Pinpoint the cell where the given text exists, returning its [x, y] midpoint coordinate. 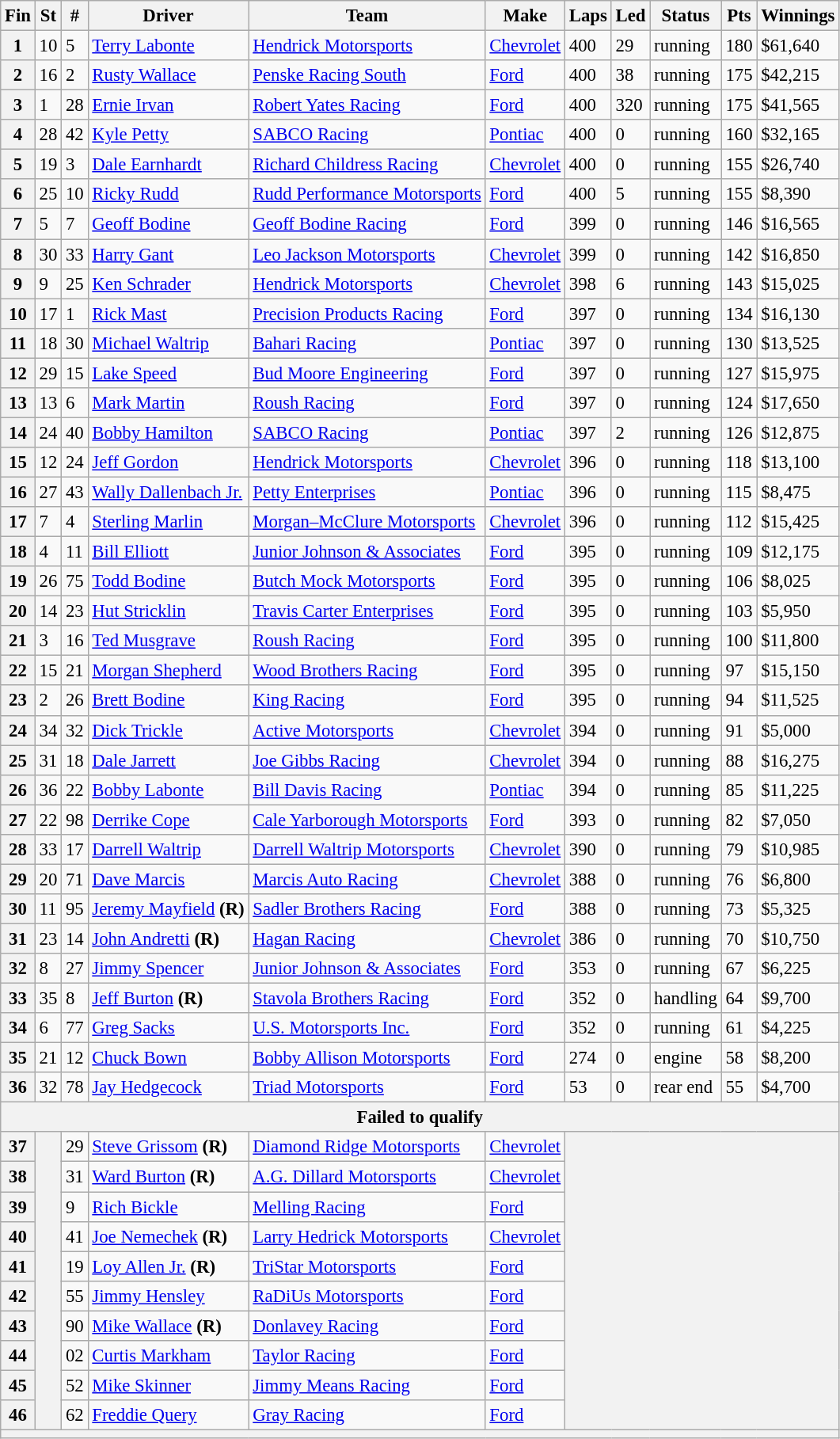
Jeremy Mayfield (R) [168, 909]
St [48, 16]
274 [587, 1058]
$11,525 [798, 701]
John Andretti (R) [168, 938]
$15,150 [798, 671]
$26,740 [798, 165]
78 [74, 1087]
Melling Racing [367, 1207]
393 [587, 820]
Rusty Wallace [168, 75]
Hagan Racing [367, 938]
Marcis Auto Racing [367, 879]
Bobby Labonte [168, 790]
$10,985 [798, 850]
U.S. Motorsports Inc. [367, 1028]
Sadler Brothers Racing [367, 909]
Dale Earnhardt [168, 165]
Rick Mast [168, 314]
58 [739, 1058]
Larry Hedrick Motorsports [367, 1236]
Rich Bickle [168, 1207]
Mike Skinner [168, 1385]
Brett Bodine [168, 701]
Ted Musgrave [168, 641]
$16,565 [798, 224]
130 [739, 343]
$16,130 [798, 314]
Led [630, 16]
126 [739, 432]
61 [739, 1028]
Failed to qualify [420, 1117]
Driver [168, 16]
67 [739, 969]
103 [739, 611]
353 [587, 969]
Joe Gibbs Racing [367, 760]
37 [18, 1148]
Mike Wallace (R) [168, 1326]
Leo Jackson Motorsports [367, 254]
$12,875 [798, 432]
73 [739, 909]
Taylor Racing [367, 1356]
Derrike Cope [168, 820]
$8,200 [798, 1058]
A.G. Dillard Motorsports [367, 1177]
Ken Schrader [168, 284]
Chuck Bown [168, 1058]
106 [739, 581]
53 [587, 1087]
Darrell Waltrip [168, 850]
$12,175 [798, 552]
02 [74, 1356]
Greg Sacks [168, 1028]
Mark Martin [168, 403]
Geoff Bodine Racing [367, 224]
Fin [18, 16]
Sterling Marlin [168, 522]
Jimmy Spencer [168, 969]
76 [739, 879]
Stavola Brothers Racing [367, 999]
Robert Yates Racing [367, 105]
Winnings [798, 16]
# [74, 16]
$15,425 [798, 522]
390 [587, 850]
Curtis Markham [168, 1356]
Diamond Ridge Motorsports [367, 1148]
Steve Grissom (R) [168, 1148]
134 [739, 314]
Hut Stricklin [168, 611]
Precision Products Racing [367, 314]
Petty Enterprises [367, 492]
79 [739, 850]
Ricky Rudd [168, 194]
82 [739, 820]
44 [18, 1356]
77 [74, 1028]
$16,850 [798, 254]
$8,025 [798, 581]
Butch Mock Motorsports [367, 581]
Bobby Hamilton [168, 432]
$8,390 [798, 194]
46 [18, 1415]
Harry Gant [168, 254]
$10,750 [798, 938]
142 [739, 254]
$8,475 [798, 492]
Todd Bodine [168, 581]
97 [739, 671]
Status [686, 16]
398 [587, 284]
Make [525, 16]
Joe Nemechek (R) [168, 1236]
Rudd Performance Motorsports [367, 194]
$42,215 [798, 75]
$32,165 [798, 135]
Freddie Query [168, 1415]
Darrell Waltrip Motorsports [367, 850]
$5,325 [798, 909]
Laps [587, 16]
$17,650 [798, 403]
Lake Speed [168, 373]
71 [74, 879]
$13,100 [798, 463]
Dick Trickle [168, 730]
$16,275 [798, 760]
85 [739, 790]
70 [739, 938]
$61,640 [798, 46]
115 [739, 492]
160 [739, 135]
45 [18, 1385]
engine [686, 1058]
TriStar Motorsports [367, 1266]
Triad Motorsports [367, 1087]
$15,025 [798, 284]
$15,975 [798, 373]
Jimmy Means Racing [367, 1385]
Gray Racing [367, 1415]
Wood Brothers Racing [367, 671]
75 [74, 581]
$11,800 [798, 641]
62 [74, 1415]
Dale Jarrett [168, 760]
handling [686, 999]
rear end [686, 1087]
Bobby Allison Motorsports [367, 1058]
$6,800 [798, 879]
King Racing [367, 701]
98 [74, 820]
39 [18, 1207]
88 [739, 760]
Ward Burton (R) [168, 1177]
$5,000 [798, 730]
100 [739, 641]
143 [739, 284]
109 [739, 552]
Cale Yarborough Motorsports [367, 820]
Bud Moore Engineering [367, 373]
$7,050 [798, 820]
Active Motorsports [367, 730]
Jay Hedgecock [168, 1087]
Richard Childress Racing [367, 165]
180 [739, 46]
$6,225 [798, 969]
52 [74, 1385]
64 [739, 999]
118 [739, 463]
Morgan Shepherd [168, 671]
$41,565 [798, 105]
Bahari Racing [367, 343]
$4,225 [798, 1028]
Jeff Burton (R) [168, 999]
94 [739, 701]
Bill Davis Racing [367, 790]
Dave Marcis [168, 879]
Jimmy Hensley [168, 1296]
Morgan–McClure Motorsports [367, 522]
Kyle Petty [168, 135]
Michael Waltrip [168, 343]
Terry Labonte [168, 46]
386 [587, 938]
91 [739, 730]
Jeff Gordon [168, 463]
Loy Allen Jr. (R) [168, 1266]
$13,525 [798, 343]
$9,700 [798, 999]
Bill Elliott [168, 552]
Pts [739, 16]
95 [74, 909]
Wally Dallenbach Jr. [168, 492]
112 [739, 522]
90 [74, 1326]
127 [739, 373]
Travis Carter Enterprises [367, 611]
Penske Racing South [367, 75]
Donlavey Racing [367, 1326]
Ernie Irvan [168, 105]
$4,700 [798, 1087]
Team [367, 16]
124 [739, 403]
RaDiUs Motorsports [367, 1296]
$11,225 [798, 790]
Geoff Bodine [168, 224]
320 [630, 105]
$5,950 [798, 611]
146 [739, 224]
